Identify which cell holds the provided text, then report its (X, Y) central coordinate. 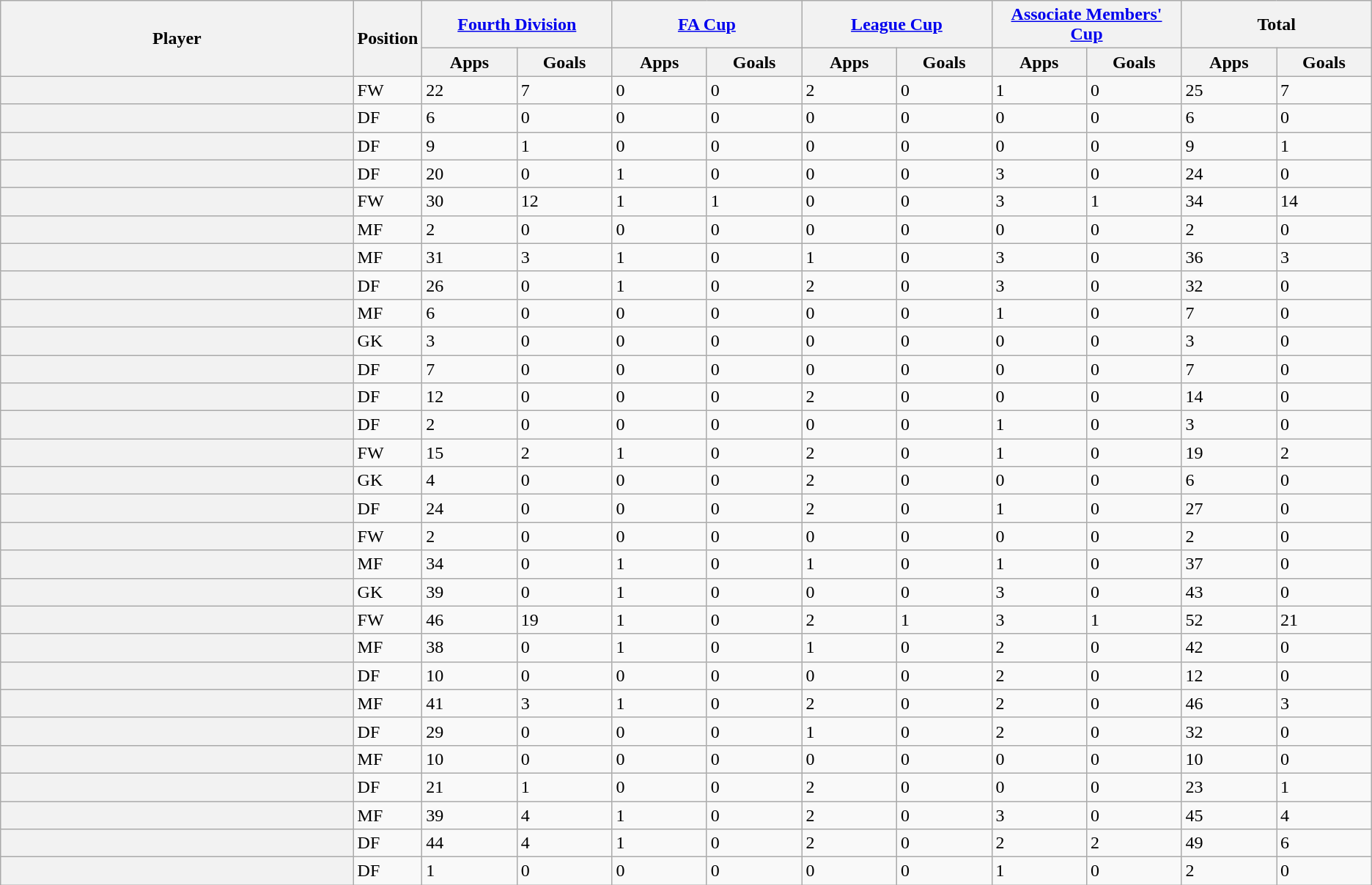
FA Cup (707, 25)
30 (469, 201)
31 (469, 257)
Associate Members' Cup (1086, 25)
41 (469, 703)
29 (469, 731)
36 (1228, 257)
Position (388, 38)
45 (1228, 815)
Player (177, 38)
Fourth Division (517, 25)
20 (469, 174)
League Cup (897, 25)
27 (1228, 508)
22 (469, 90)
26 (469, 285)
Total (1277, 25)
42 (1228, 648)
25 (1228, 90)
23 (1228, 787)
43 (1228, 592)
15 (469, 453)
38 (469, 648)
49 (1228, 843)
44 (469, 843)
37 (1228, 564)
52 (1228, 620)
